Scan for the cell matching the given text and deliver its (x, y) coordinate at center. 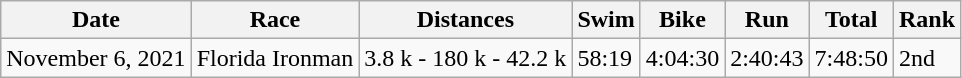
Run (767, 20)
2nd (926, 58)
3.8 k - 180 k - 42.2 k (466, 58)
Bike (682, 20)
Distances (466, 20)
7:48:50 (851, 58)
Florida Ironman (275, 58)
Rank (926, 20)
November 6, 2021 (96, 58)
Swim (606, 20)
Race (275, 20)
Total (851, 20)
4:04:30 (682, 58)
Date (96, 20)
58:19 (606, 58)
2:40:43 (767, 58)
